Determine the (X, Y) coordinate at the center of the cell enclosing the given text.  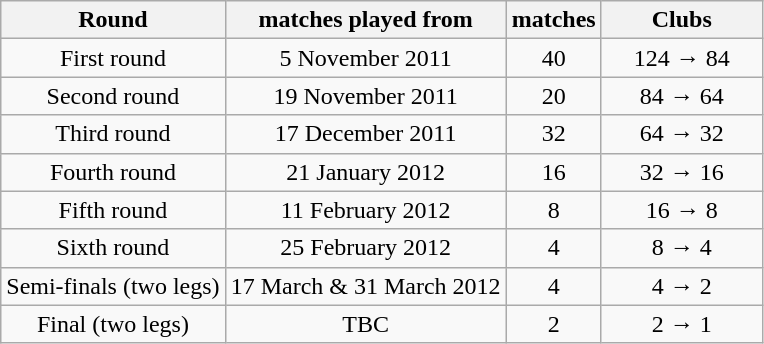
Semi-finals (two legs) (113, 286)
Clubs (682, 20)
32 (554, 134)
16 → 8 (682, 210)
5 November 2011 (366, 58)
First round (113, 58)
11 February 2012 (366, 210)
20 (554, 96)
25 February 2012 (366, 248)
Fourth round (113, 172)
matches (554, 20)
8 (554, 210)
2 → 1 (682, 324)
Second round (113, 96)
17 March & 31 March 2012 (366, 286)
Fifth round (113, 210)
4 → 2 (682, 286)
64 → 32 (682, 134)
Final (two legs) (113, 324)
21 January 2012 (366, 172)
Third round (113, 134)
32 → 16 (682, 172)
84 → 64 (682, 96)
17 December 2011 (366, 134)
Round (113, 20)
TBC (366, 324)
19 November 2011 (366, 96)
16 (554, 172)
40 (554, 58)
124 → 84 (682, 58)
matches played from (366, 20)
2 (554, 324)
8 → 4 (682, 248)
Sixth round (113, 248)
